Determine the [x, y] coordinate at the center of the cell enclosing the given text.  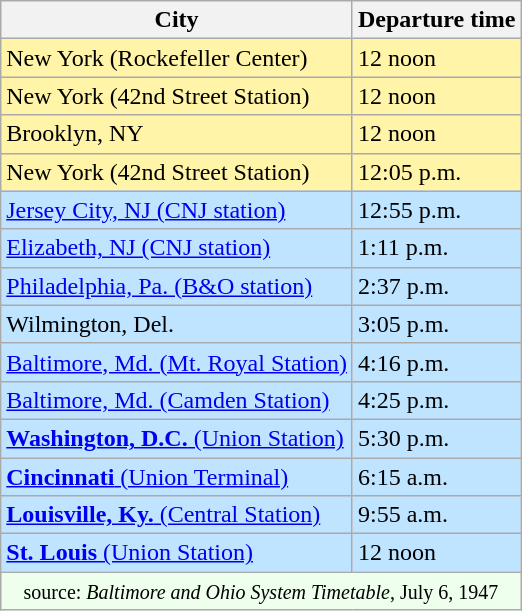
Cincinnati (Union Terminal) [177, 477]
Elizabeth, NJ (CNJ station) [177, 248]
Philadelphia, Pa. (B&O station) [177, 286]
2:37 p.m. [436, 286]
St. Louis (Union Station) [177, 553]
12:05 p.m. [436, 172]
1:11 p.m. [436, 248]
6:15 a.m. [436, 477]
Jersey City, NJ (CNJ station) [177, 210]
12:55 p.m. [436, 210]
Baltimore, Md. (Camden Station) [177, 400]
Departure time [436, 20]
9:55 a.m. [436, 515]
Brooklyn, NY [177, 134]
source: Baltimore and Ohio System Timetable, July 6, 1947 [261, 591]
4:16 p.m. [436, 362]
3:05 p.m. [436, 324]
Washington, D.C. (Union Station) [177, 438]
5:30 p.m. [436, 438]
4:25 p.m. [436, 400]
New York (Rockefeller Center) [177, 58]
Louisville, Ky. (Central Station) [177, 515]
Baltimore, Md. (Mt. Royal Station) [177, 362]
City [177, 20]
Wilmington, Del. [177, 324]
